Locate the cell with the specified text and output its [x, y] center coordinate. 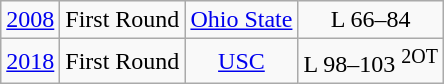
USC [242, 62]
2008 [30, 20]
Ohio State [242, 20]
2018 [30, 62]
L 98–103 2OT [371, 62]
L 66–84 [371, 20]
